Search for the cell housing the specified text and yield its [x, y] center coordinate. 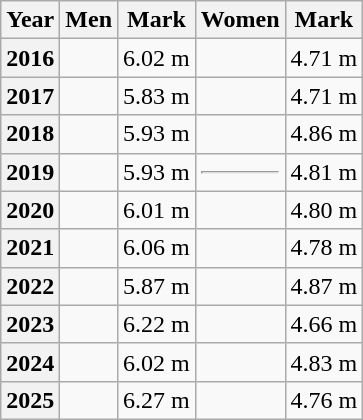
4.86 m [324, 134]
2025 [30, 400]
2016 [30, 58]
6.06 m [157, 248]
2022 [30, 286]
6.27 m [157, 400]
2018 [30, 134]
2020 [30, 210]
6.01 m [157, 210]
4.83 m [324, 362]
4.87 m [324, 286]
2021 [30, 248]
4.76 m [324, 400]
2024 [30, 362]
6.22 m [157, 324]
4.66 m [324, 324]
Men [89, 20]
2019 [30, 172]
5.87 m [157, 286]
4.80 m [324, 210]
2023 [30, 324]
4.81 m [324, 172]
2017 [30, 96]
5.83 m [157, 96]
Women [240, 20]
4.78 m [324, 248]
Year [30, 20]
